Determine the [X, Y] coordinate at the center of the cell enclosing the given text.  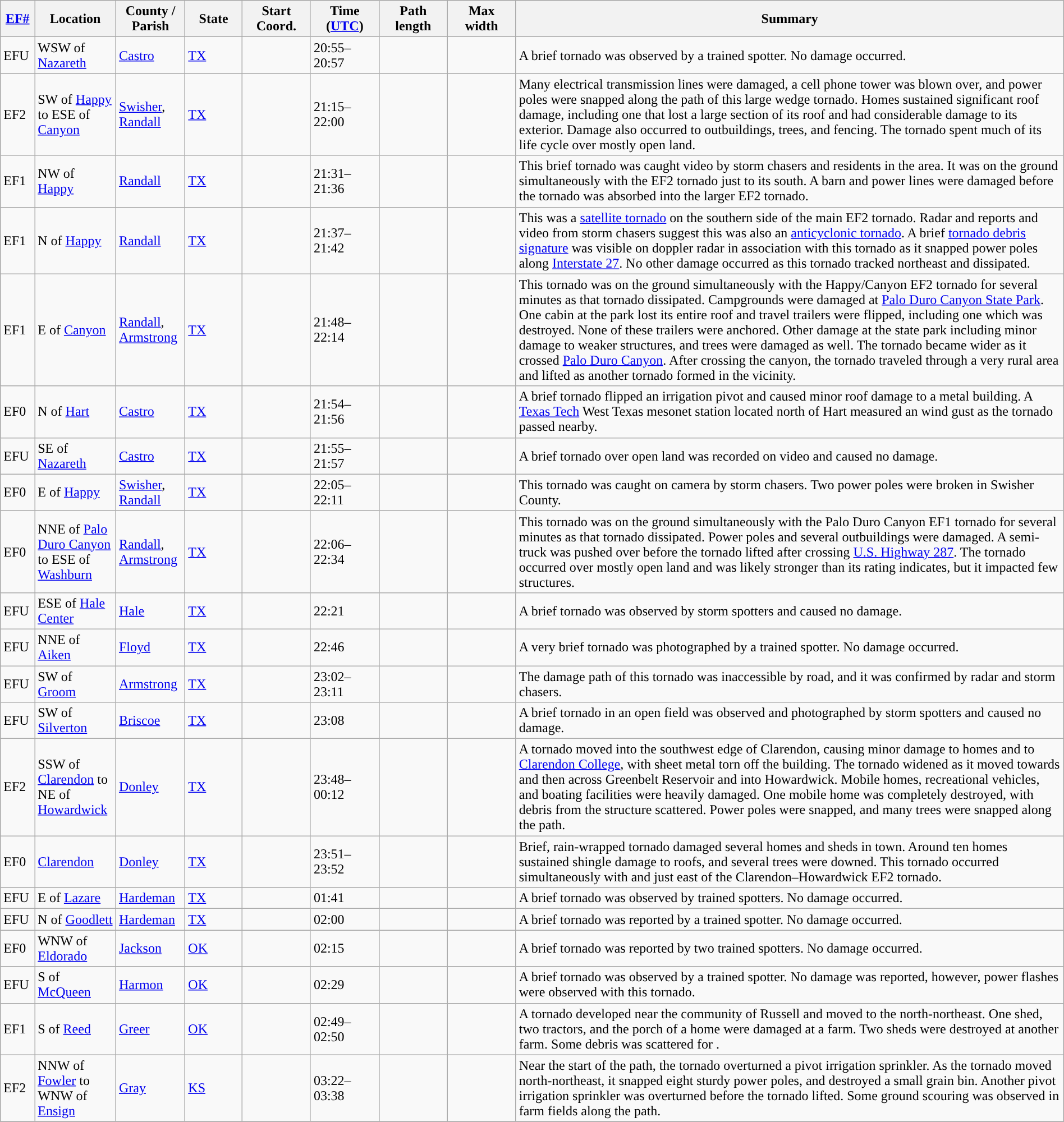
Time (UTC) [345, 19]
23:51–23:52 [345, 862]
SW of Groom [75, 683]
S of Reed [75, 1029]
A brief tornado was observed by trained spotters. No damage occurred. [790, 898]
A brief tornado was reported by a trained spotter. No damage occurred. [790, 919]
The damage path of this tornado was inaccessible by road, and it was confirmed by radar and storm chasers. [790, 683]
Armstrong [150, 683]
State [214, 19]
County / Parish [150, 19]
21:54–21:56 [345, 412]
20:55–20:57 [345, 55]
A brief tornado over open land was recorded on video and caused no damage. [790, 456]
Gray [150, 1088]
02:49–02:50 [345, 1029]
21:55–21:57 [345, 456]
A brief tornado in an open field was observed and photographed by storm spotters and caused no damage. [790, 720]
A brief tornado was reported by two trained spotters. No damage occurred. [790, 948]
A brief tornado was observed by a trained spotter. No damage occurred. [790, 55]
NNW of Fowler to WNW of Ensign [75, 1088]
SSW of Clarendon to NE of Howardwick [75, 788]
A brief tornado was observed by storm spotters and caused no damage. [790, 610]
SW of Silverton [75, 720]
Start Coord. [276, 19]
WNW of Eldorado [75, 948]
22:21 [345, 610]
This tornado was caught on camera by storm chasers. Two power poles were broken in Swisher County. [790, 493]
21:31–21:36 [345, 181]
Path length [413, 19]
23:08 [345, 720]
S of McQueen [75, 985]
NNE of Aiken [75, 647]
EF# [18, 19]
Hale [150, 610]
N of Happy [75, 240]
NW of Happy [75, 181]
N of Goodlett [75, 919]
21:15–22:00 [345, 114]
03:22–03:38 [345, 1088]
21:48–22:14 [345, 330]
23:02–23:11 [345, 683]
22:05–22:11 [345, 493]
ESE of Hale Center [75, 610]
E of Lazare [75, 898]
Max width [481, 19]
Greer [150, 1029]
A brief tornado was observed by a trained spotter. No damage was reported, however, power flashes were observed with this tornado. [790, 985]
Summary [790, 19]
A very brief tornado was photographed by a trained spotter. No damage occurred. [790, 647]
22:46 [345, 647]
23:48–00:12 [345, 788]
21:37–21:42 [345, 240]
Location [75, 19]
SE of Nazareth [75, 456]
02:00 [345, 919]
N of Hart [75, 412]
E of Canyon [75, 330]
02:29 [345, 985]
Floyd [150, 647]
WSW of Nazareth [75, 55]
E of Happy [75, 493]
Clarendon [75, 862]
Harmon [150, 985]
SW of Happy to ESE of Canyon [75, 114]
01:41 [345, 898]
02:15 [345, 948]
22:06–22:34 [345, 551]
Jackson [150, 948]
NNE of Palo Duro Canyon to ESE of Washburn [75, 551]
Briscoe [150, 720]
KS [214, 1088]
